Search for the cell housing the specified text and yield its [x, y] center coordinate. 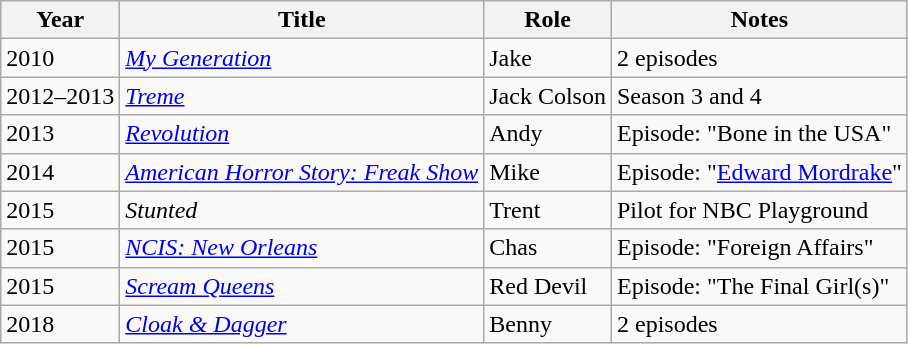
Scream Queens [302, 286]
2013 [60, 134]
2014 [60, 172]
Revolution [302, 134]
Episode: "Bone in the USA" [759, 134]
Andy [548, 134]
Treme [302, 96]
Episode: "Edward Mordrake" [759, 172]
Jack Colson [548, 96]
2018 [60, 324]
Chas [548, 248]
NCIS: New Orleans [302, 248]
Role [548, 20]
My Generation [302, 58]
Cloak & Dagger [302, 324]
Stunted [302, 210]
2012–2013 [60, 96]
Jake [548, 58]
Episode: "Foreign Affairs" [759, 248]
2010 [60, 58]
Pilot for NBC Playground [759, 210]
Episode: "The Final Girl(s)" [759, 286]
American Horror Story: Freak Show [302, 172]
Title [302, 20]
Trent [548, 210]
Notes [759, 20]
Benny [548, 324]
Mike [548, 172]
Year [60, 20]
Red Devil [548, 286]
Season 3 and 4 [759, 96]
